Detect which cell encompasses the target text, then output its [x, y] center coordinate. 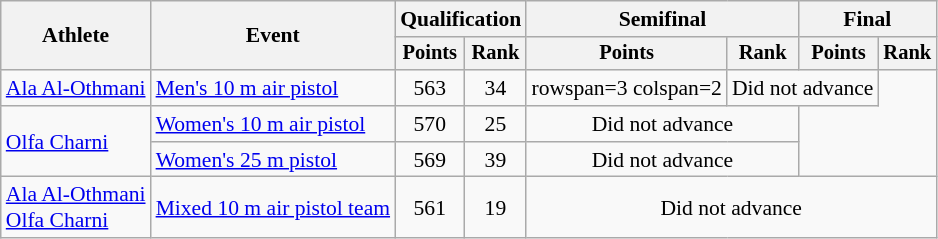
Women's 25 m pistol [274, 160]
Semifinal [662, 19]
570 [430, 124]
563 [430, 88]
39 [495, 160]
569 [430, 160]
Men's 10 m air pistol [274, 88]
25 [495, 124]
Mixed 10 m air pistol team [274, 208]
Event [274, 36]
Ala Al-OthmaniOlfa Charni [76, 208]
19 [495, 208]
rowspan=3 colspan=2 [626, 88]
Athlete [76, 36]
Final [867, 19]
Women's 10 m air pistol [274, 124]
561 [430, 208]
Olfa Charni [76, 142]
34 [495, 88]
Qualification [460, 19]
Ala Al-Othmani [76, 88]
